Provide the [X, Y] coordinate of the cell's center where the given text is located.  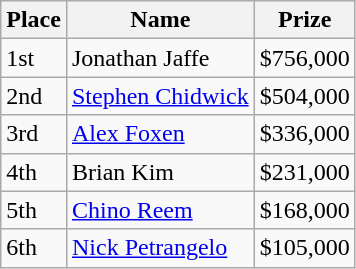
Stephen Chidwick [160, 96]
$105,000 [304, 248]
3rd [34, 134]
$504,000 [304, 96]
Place [34, 20]
Jonathan Jaffe [160, 58]
5th [34, 210]
$231,000 [304, 172]
$336,000 [304, 134]
4th [34, 172]
Nick Petrangelo [160, 248]
2nd [34, 96]
Name [160, 20]
$756,000 [304, 58]
Alex Foxen [160, 134]
1st [34, 58]
6th [34, 248]
Brian Kim [160, 172]
Prize [304, 20]
$168,000 [304, 210]
Chino Reem [160, 210]
